For the text-containing cell, return its midpoint in [X, Y] coordinate format. 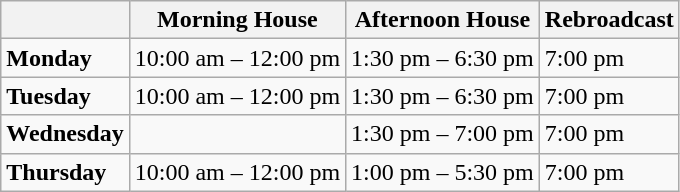
Thursday [65, 172]
Tuesday [65, 96]
Wednesday [65, 134]
Afternoon House [443, 20]
1:30 pm – 7:00 pm [443, 134]
Morning House [237, 20]
Rebroadcast [609, 20]
Monday [65, 58]
1:00 pm – 5:30 pm [443, 172]
